Capture the cell that displays the provided text and extract its (X, Y) central coordinate. 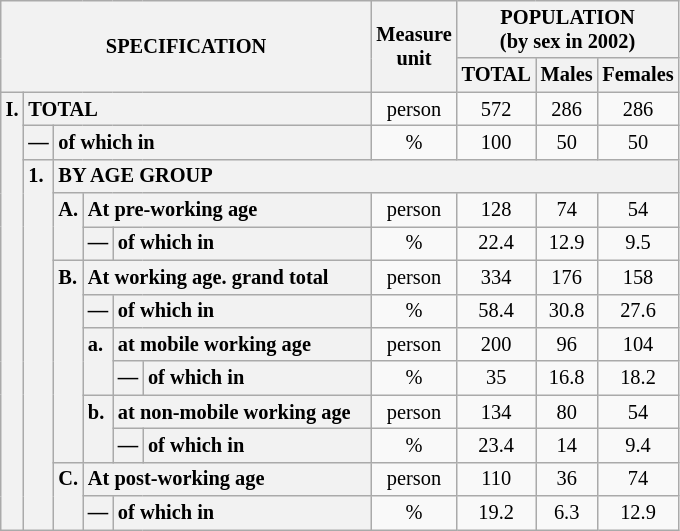
100 (496, 142)
a. (98, 360)
At working age. grand total (227, 277)
27.6 (638, 311)
b. (98, 428)
334 (496, 277)
58.4 (496, 311)
572 (496, 109)
18.2 (638, 378)
BY AGE GROUP (366, 176)
104 (638, 344)
Females (638, 75)
At post-working age (227, 479)
35 (496, 378)
at mobile working age (242, 344)
23.4 (496, 445)
19.2 (496, 513)
C. (68, 496)
POPULATION (by sex in 2002) (568, 29)
Measure unit (414, 46)
9.4 (638, 445)
96 (567, 344)
30.8 (567, 311)
16.8 (567, 378)
Males (567, 75)
22.4 (496, 243)
176 (567, 277)
at non-mobile working age (242, 412)
6.3 (567, 513)
1. (38, 344)
80 (567, 412)
134 (496, 412)
At pre-working age (227, 210)
200 (496, 344)
128 (496, 210)
A. (68, 226)
36 (567, 479)
110 (496, 479)
B. (68, 361)
158 (638, 277)
14 (567, 445)
SPECIFICATION (186, 46)
I. (12, 311)
9.5 (638, 243)
